Find where the given text appears and provide that cell's center as (X, Y) coordinate. 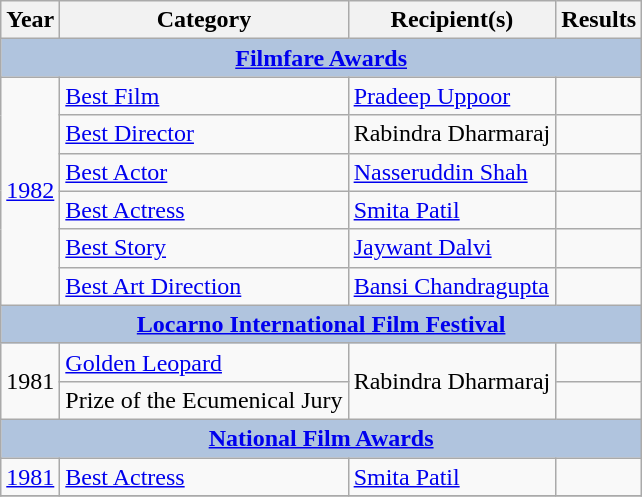
Jaywant Dalvi (452, 248)
Best Story (204, 248)
Filmfare Awards (322, 58)
Year (30, 20)
Bansi Chandragupta (452, 286)
Golden Leopard (204, 362)
Category (204, 20)
Nasseruddin Shah (452, 172)
Best Art Direction (204, 286)
Prize of the Ecumenical Jury (204, 400)
Pradeep Uppoor (452, 96)
Locarno International Film Festival (322, 324)
1982 (30, 191)
Results (599, 20)
Recipient(s) (452, 20)
Best Film (204, 96)
Best Actor (204, 172)
National Film Awards (322, 438)
Best Director (204, 134)
